For the text-containing cell, return its midpoint in (X, Y) coordinate format. 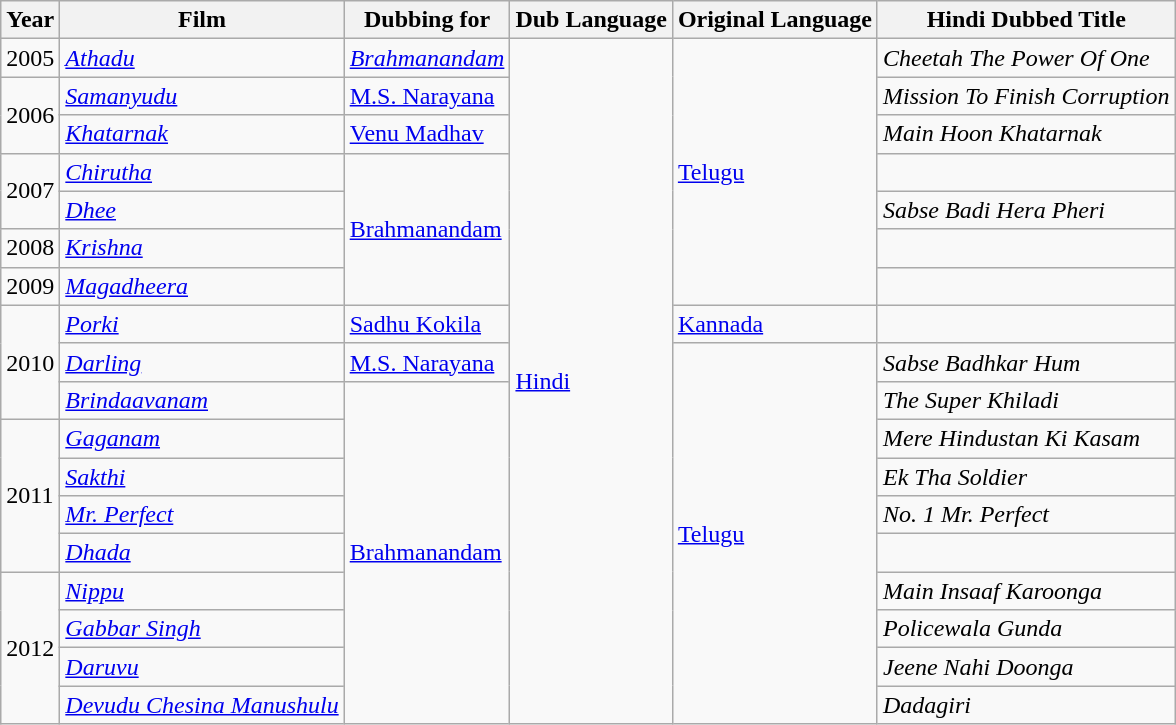
2005 (30, 58)
Porki (202, 324)
2006 (30, 115)
Venu Madhav (427, 134)
Mr. Perfect (202, 515)
Sadhu Kokila (427, 324)
Original Language (774, 20)
2011 (30, 495)
Dadagiri (1026, 705)
Devudu Chesina Manushulu (202, 705)
Jeene Nahi Doonga (1026, 667)
Daruvu (202, 667)
2010 (30, 362)
Mere Hindustan Ki Kasam (1026, 438)
Hindi Dubbed Title (1026, 20)
Cheetah The Power Of One (1026, 58)
Krishna (202, 248)
Darling (202, 362)
2009 (30, 286)
Ek Tha Soldier (1026, 477)
Sabse Badi Hera Pheri (1026, 210)
Year (30, 20)
Dhee (202, 210)
Main Hoon Khatarnak (1026, 134)
Brindaavanam (202, 400)
2008 (30, 248)
Hindi (591, 382)
Gaganam (202, 438)
Samanyudu (202, 96)
Mission To Finish Corruption (1026, 96)
Magadheera (202, 286)
Dubbing for (427, 20)
2007 (30, 191)
Gabbar Singh (202, 629)
Sabse Badhkar Hum (1026, 362)
Athadu (202, 58)
Film (202, 20)
Nippu (202, 591)
No. 1 Mr. Perfect (1026, 515)
Dhada (202, 553)
Dub Language (591, 20)
Khatarnak (202, 134)
2012 (30, 648)
Chirutha (202, 172)
Policewala Gunda (1026, 629)
Sakthi (202, 477)
Main Insaaf Karoonga (1026, 591)
The Super Khiladi (1026, 400)
Kannada (774, 324)
